Search for the cell housing the specified text and yield its [x, y] center coordinate. 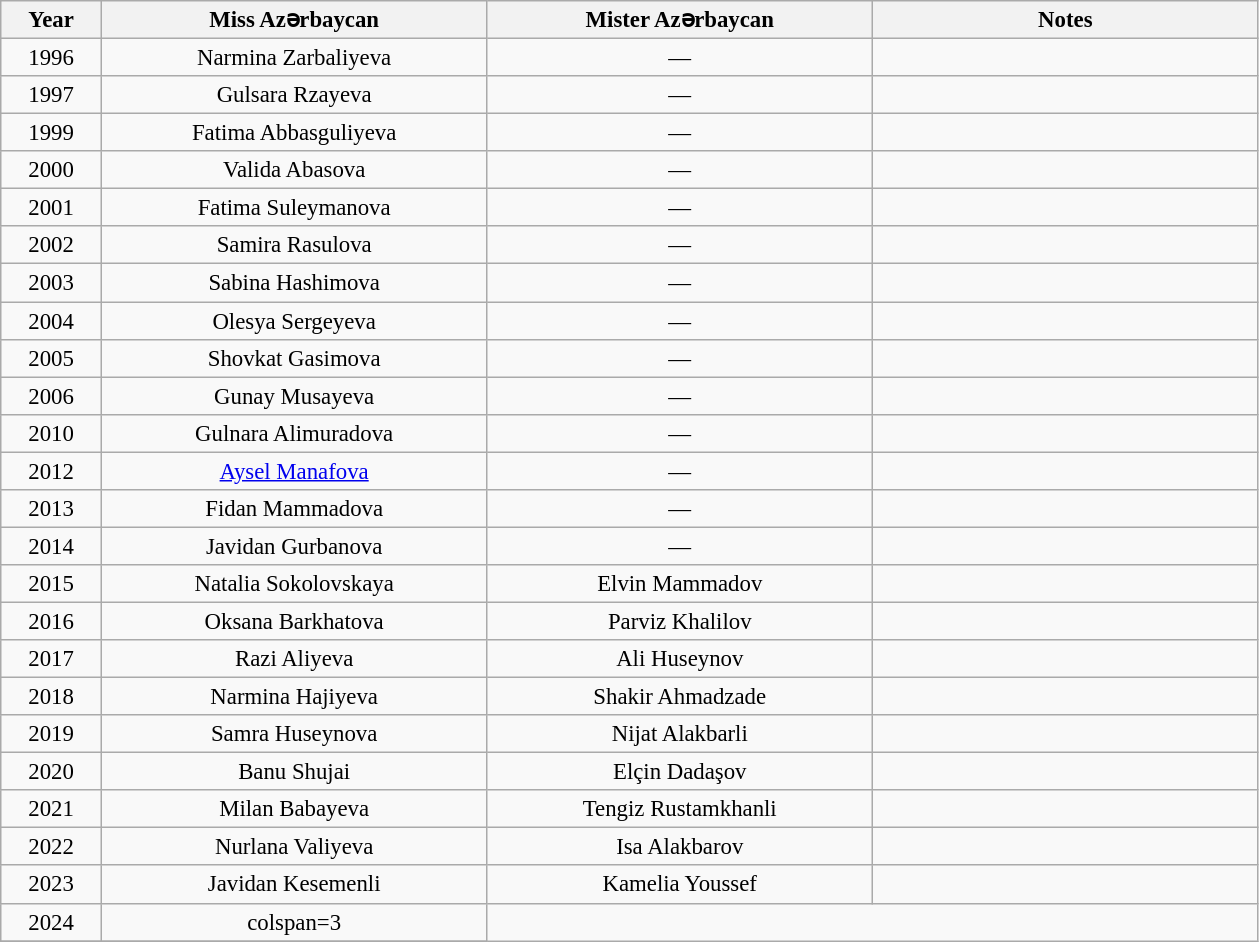
Aysel Manafova [294, 471]
Narmina Zarbaliyeva [294, 58]
Elçin Dadaşov [680, 772]
Year [52, 20]
2005 [52, 358]
Fidan Mammadova [294, 509]
Fatima Suleymanova [294, 208]
1996 [52, 58]
Natalia Sokolovskaya [294, 584]
Valida Abasova [294, 170]
2018 [52, 697]
2017 [52, 659]
Narmina Hajiyeva [294, 697]
2003 [52, 283]
2013 [52, 509]
Parviz Khalilov [680, 621]
Banu Shujai [294, 772]
Miss Azərbaycan [294, 20]
Javidan Kesemenli [294, 885]
colspan=3 [294, 922]
2014 [52, 546]
Samra Huseynova [294, 734]
2016 [52, 621]
Isa Alakbarov [680, 847]
Gulsara Rzayeva [294, 95]
1999 [52, 133]
2022 [52, 847]
2024 [52, 922]
Milan Babayeva [294, 809]
Ali Huseynov [680, 659]
2019 [52, 734]
2023 [52, 885]
Fatima Abbasguliyeva [294, 133]
2001 [52, 208]
2020 [52, 772]
2000 [52, 170]
Notes [1066, 20]
Nijat Alakbarli [680, 734]
Mister Azərbaycan [680, 20]
2002 [52, 245]
2012 [52, 471]
Oksana Barkhatova [294, 621]
Shovkat Gasimova [294, 358]
1997 [52, 95]
2015 [52, 584]
2021 [52, 809]
Elvin Mammadov [680, 584]
Tengiz Rustamkhanli [680, 809]
Razi Aliyeva [294, 659]
2004 [52, 321]
Sabina Hashimova [294, 283]
Gunay Musayeva [294, 396]
Olesya Sergeyeva [294, 321]
Kamelia Youssef [680, 885]
Javidan Gurbanova [294, 546]
2006 [52, 396]
Gulnara Alimuradova [294, 433]
Samira Rasulova [294, 245]
2010 [52, 433]
Shakir Ahmadzade [680, 697]
Nurlana Valiyeva [294, 847]
